Scan for the cell matching the given text and deliver its (X, Y) coordinate at center. 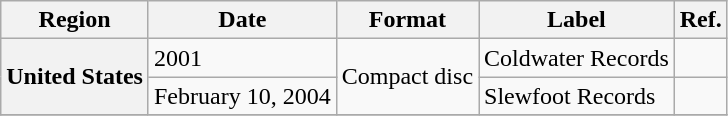
Compact disc (407, 77)
Ref. (700, 20)
Label (577, 20)
Format (407, 20)
Date (242, 20)
Slewfoot Records (577, 96)
Region (75, 20)
February 10, 2004 (242, 96)
United States (75, 77)
2001 (242, 58)
Coldwater Records (577, 58)
